Capture the cell that displays the provided text and extract its (X, Y) central coordinate. 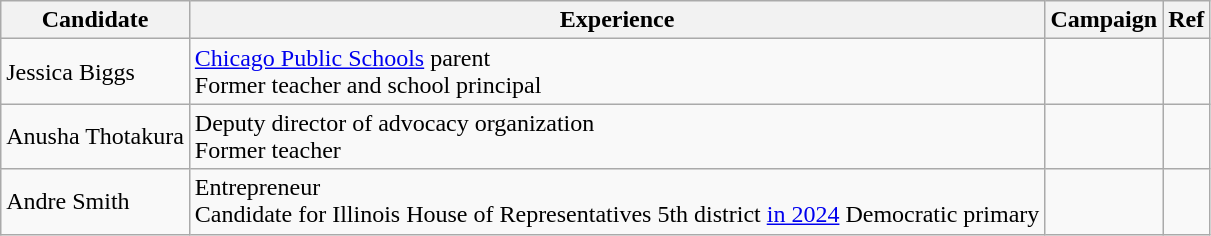
Jessica Biggs (96, 72)
Deputy director of advocacy organizationFormer teacher (617, 136)
Experience (617, 20)
Andre Smith (96, 202)
Anusha Thotakura (96, 136)
Campaign (1104, 20)
Candidate (96, 20)
Ref (1186, 20)
Chicago Public Schools parentFormer teacher and school principal (617, 72)
EntrepreneurCandidate for Illinois House of Representatives 5th district in 2024 Democratic primary (617, 202)
